Scan for the cell matching the given text and deliver its (x, y) coordinate at center. 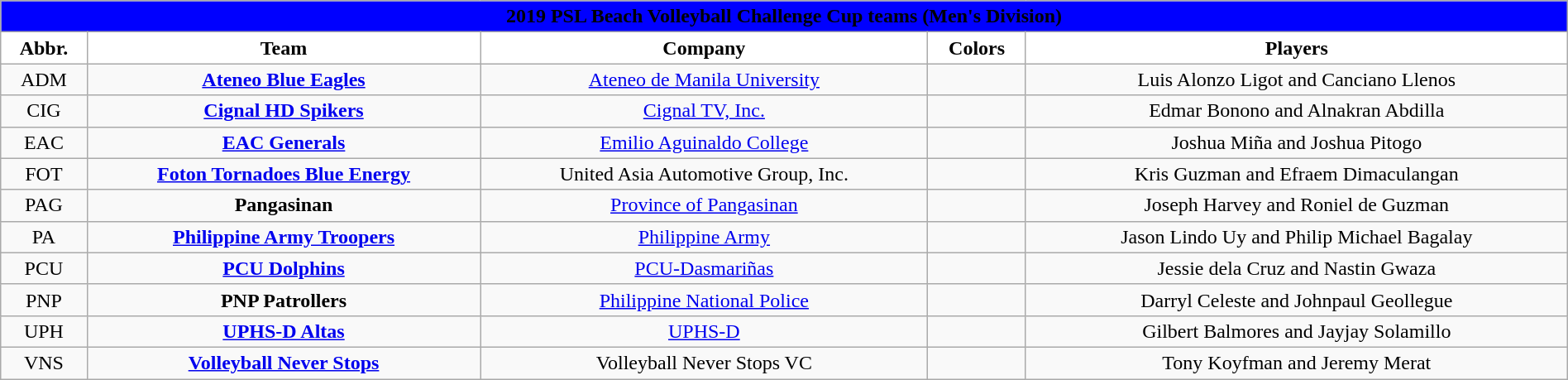
Joseph Harvey and Roniel de Guzman (1297, 205)
Foton Tornadoes Blue Energy (284, 174)
Emilio Aguinaldo College (705, 142)
Cignal TV, Inc. (705, 111)
Philippine National Police (705, 300)
Abbr. (44, 48)
Volleyball Never Stops VC (705, 363)
Province of Pangasinan (705, 205)
Edmar Bonono and Alnakran Abdilla (1297, 111)
2019 PSL Beach Volleyball Challenge Cup teams (Men's Division) (784, 17)
Tony Koyfman and Jeremy Merat (1297, 363)
Players (1297, 48)
Company (705, 48)
PCU-Dasmariñas (705, 268)
Colors (978, 48)
United Asia Automotive Group, Inc. (705, 174)
Team (284, 48)
Jessie dela Cruz and Nastin Gwaza (1297, 268)
Ateneo Blue Eagles (284, 79)
CIG (44, 111)
UPH (44, 331)
Gilbert Balmores and Jayjay Solamillo (1297, 331)
Philippine Army (705, 237)
VNS (44, 363)
PCU Dolphins (284, 268)
Joshua Miña and Joshua Pitogo (1297, 142)
UPHS-D (705, 331)
PNP (44, 300)
Pangasinan (284, 205)
PAG (44, 205)
FOT (44, 174)
ADM (44, 79)
PCU (44, 268)
Jason Lindo Uy and Philip Michael Bagalay (1297, 237)
Philippine Army Troopers (284, 237)
Volleyball Never Stops (284, 363)
UPHS-D Altas (284, 331)
EAC (44, 142)
Cignal HD Spikers (284, 111)
PA (44, 237)
Ateneo de Manila University (705, 79)
PNP Patrollers (284, 300)
Luis Alonzo Ligot and Canciano Llenos (1297, 79)
Darryl Celeste and Johnpaul Geollegue (1297, 300)
EAC Generals (284, 142)
Kris Guzman and Efraem Dimaculangan (1297, 174)
